Return [X, Y] of the center of cell containing provided text 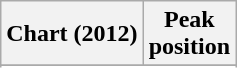
Peakposition [189, 34]
Chart (2012) [72, 34]
